Capture the cell that displays the provided text and extract its [x, y] central coordinate. 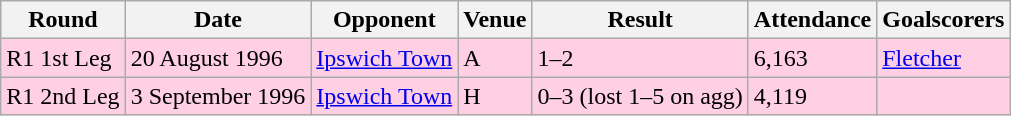
0–3 (lost 1–5 on agg) [640, 96]
R1 2nd Leg [63, 96]
Attendance [812, 20]
A [495, 58]
1–2 [640, 58]
3 September 1996 [218, 96]
Opponent [384, 20]
Venue [495, 20]
Fletcher [944, 58]
4,119 [812, 96]
Date [218, 20]
6,163 [812, 58]
Round [63, 20]
Result [640, 20]
Goalscorers [944, 20]
20 August 1996 [218, 58]
R1 1st Leg [63, 58]
H [495, 96]
